Extract the (x, y) coordinate from the center of the cell holding the provided text.  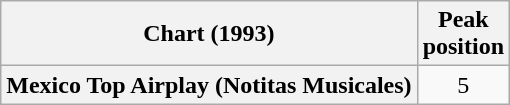
5 (463, 85)
Mexico Top Airplay (Notitas Musicales) (209, 85)
Chart (1993) (209, 34)
Peakposition (463, 34)
